Determine the (x, y) coordinate at the center of the cell enclosing the given text.  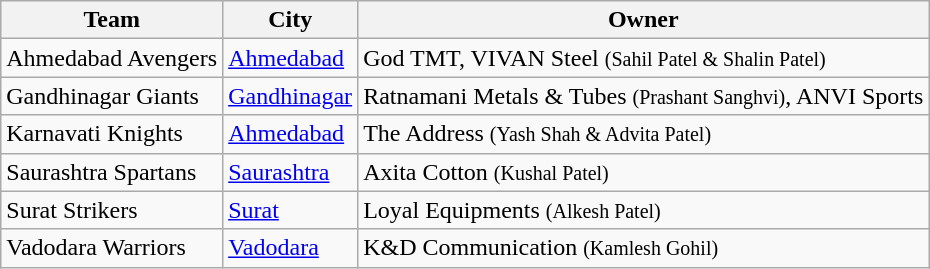
God TMT, VIVAN Steel (Sahil Patel & Shalin Patel) (644, 58)
Saurashtra (290, 172)
Vadodara (290, 248)
Ratnamani Metals & Tubes (Prashant Sanghvi), ANVI Sports (644, 96)
Saurashtra Spartans (112, 172)
K&D Communication (Kamlesh Gohil) (644, 248)
Surat Strikers (112, 210)
Owner (644, 20)
Loyal Equipments (Alkesh Patel) (644, 210)
Vadodara Warriors (112, 248)
Ahmedabad Avengers (112, 58)
Surat (290, 210)
Gandhinagar Giants (112, 96)
City (290, 20)
Axita Cotton (Kushal Patel) (644, 172)
Karnavati Knights (112, 134)
Team (112, 20)
Gandhinagar (290, 96)
The Address (Yash Shah & Advita Patel) (644, 134)
